Scan for the cell matching the given text and deliver its (X, Y) coordinate at center. 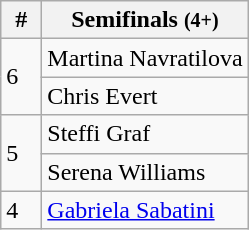
Steffi Graf (145, 134)
6 (22, 77)
Semifinals (4+) (145, 20)
Gabriela Sabatini (145, 210)
# (22, 20)
Chris Evert (145, 96)
5 (22, 153)
4 (22, 210)
Serena Williams (145, 172)
Martina Navratilova (145, 58)
